Provide the [x, y] coordinate of the cell's center where the given text is located.  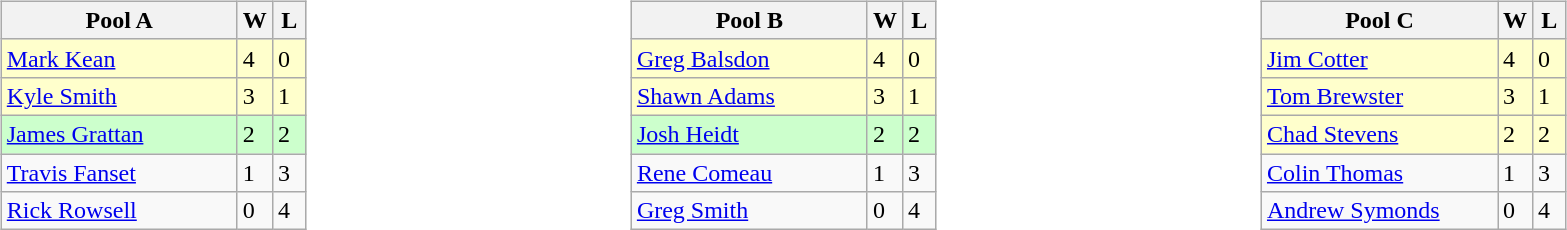
Greg Balsdon [749, 58]
Kyle Smith [119, 96]
Josh Heidt [749, 134]
Andrew Symonds [1379, 211]
Rene Comeau [749, 173]
Pool C [1379, 20]
Greg Smith [749, 211]
Chad Stevens [1379, 134]
Mark Kean [119, 58]
Rick Rowsell [119, 211]
James Grattan [119, 134]
Shawn Adams [749, 96]
Tom Brewster [1379, 96]
Travis Fanset [119, 173]
Colin Thomas [1379, 173]
Pool B [749, 20]
Jim Cotter [1379, 58]
Pool A [119, 20]
